For the text-containing cell, return its midpoint in (X, Y) coordinate format. 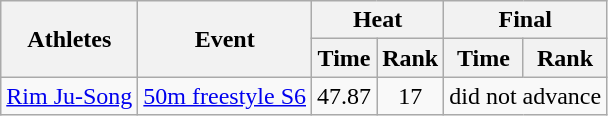
Heat (378, 20)
17 (410, 96)
47.87 (344, 96)
Event (225, 39)
did not advance (526, 96)
Rim Ju-Song (70, 96)
Final (526, 20)
50m freestyle S6 (225, 96)
Athletes (70, 39)
